Identify which cell holds the provided text, then report its [X, Y] central coordinate. 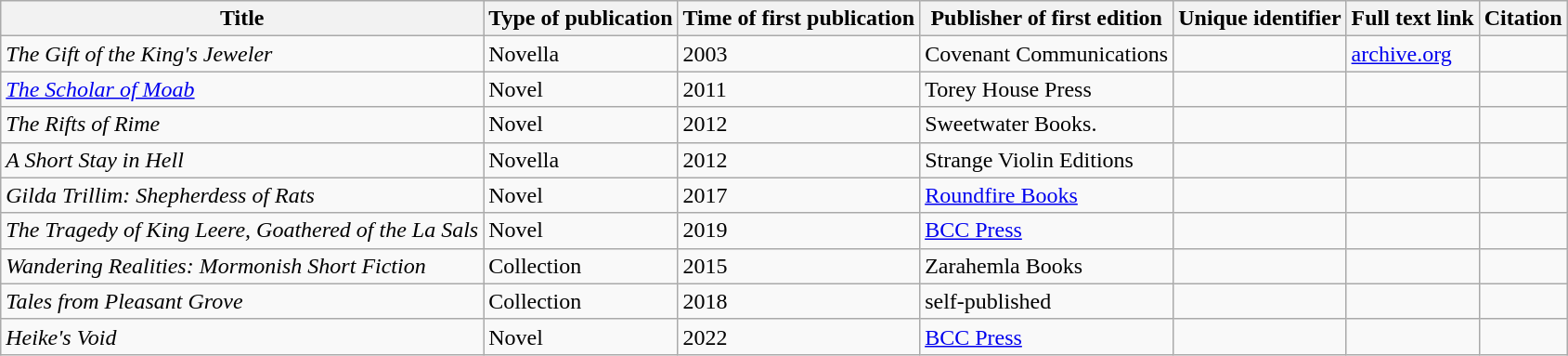
Torey House Press [1047, 89]
2022 [798, 336]
Title [242, 19]
The Scholar of Moab [242, 89]
Type of publication [581, 19]
2015 [798, 266]
Covenant Communications [1047, 54]
The Tragedy of King Leere, Goathered of the La Sals [242, 231]
self-published [1047, 301]
Time of first publication [798, 19]
Wandering Realities: Mormonish Short Fiction [242, 266]
Full text link [1413, 19]
2017 [798, 195]
Publisher of first edition [1047, 19]
Unique identifier [1260, 19]
Tales from Pleasant Grove [242, 301]
Roundfire Books [1047, 195]
Zarahemla Books [1047, 266]
Citation [1523, 19]
2011 [798, 89]
2018 [798, 301]
A Short Stay in Hell [242, 160]
The Rifts of Rime [242, 125]
Gilda Trillim: Shepherdess of Rats [242, 195]
Heike's Void [242, 336]
archive.org [1413, 54]
The Gift of the King's Jeweler [242, 54]
2019 [798, 231]
Strange Violin Editions [1047, 160]
2003 [798, 54]
Sweetwater Books. [1047, 125]
